Search for the cell housing the specified text and yield its [x, y] center coordinate. 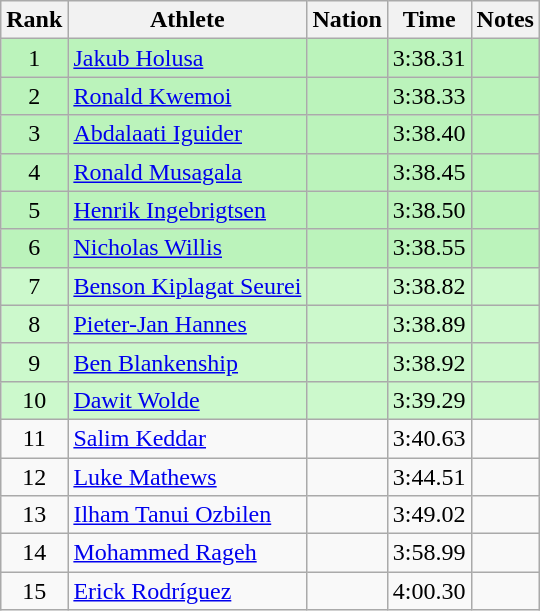
Ilham Tanui Ozbilen [188, 515]
15 [34, 591]
Time [429, 20]
8 [34, 324]
3:38.40 [429, 134]
3:38.89 [429, 324]
3:38.82 [429, 286]
Ronald Musagala [188, 172]
3:39.29 [429, 400]
Notes [505, 20]
Athlete [188, 20]
6 [34, 248]
Mohammed Rageh [188, 553]
Salim Keddar [188, 438]
Benson Kiplagat Seurei [188, 286]
7 [34, 286]
3:44.51 [429, 477]
Jakub Holusa [188, 58]
10 [34, 400]
12 [34, 477]
13 [34, 515]
Nation [347, 20]
9 [34, 362]
Erick Rodríguez [188, 591]
5 [34, 210]
11 [34, 438]
Rank [34, 20]
Ben Blankenship [188, 362]
1 [34, 58]
Abdalaati Iguider [188, 134]
3:38.33 [429, 96]
3:38.31 [429, 58]
Ronald Kwemoi [188, 96]
4 [34, 172]
3:58.99 [429, 553]
3:40.63 [429, 438]
Nicholas Willis [188, 248]
Pieter-Jan Hannes [188, 324]
3:38.55 [429, 248]
Luke Mathews [188, 477]
3:49.02 [429, 515]
3:38.50 [429, 210]
14 [34, 553]
Henrik Ingebrigtsen [188, 210]
Dawit Wolde [188, 400]
3:38.45 [429, 172]
3 [34, 134]
3:38.92 [429, 362]
4:00.30 [429, 591]
2 [34, 96]
